Output the (X, Y) coordinate of the center of the cell containing the given text.  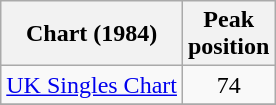
74 (228, 85)
Peakposition (228, 34)
UK Singles Chart (92, 85)
Chart (1984) (92, 34)
